For the text-containing cell, return its midpoint in [x, y] coordinate format. 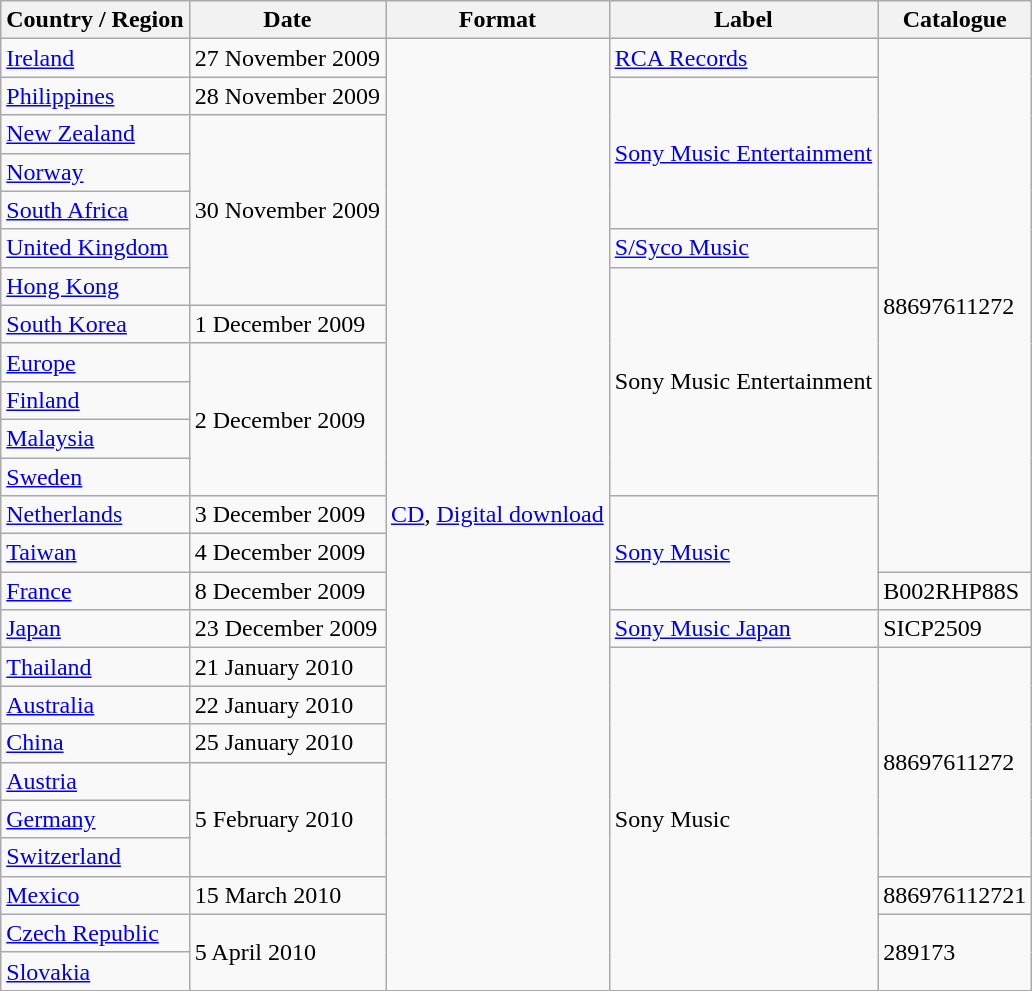
South Korea [95, 324]
Japan [95, 629]
Netherlands [95, 515]
France [95, 591]
Slovakia [95, 971]
RCA Records [743, 58]
Norway [95, 172]
Country / Region [95, 20]
South Africa [95, 210]
China [95, 743]
Mexico [95, 895]
Czech Republic [95, 933]
Philippines [95, 96]
Germany [95, 819]
15 March 2010 [287, 895]
8 December 2009 [287, 591]
23 December 2009 [287, 629]
Format [498, 20]
Hong Kong [95, 286]
25 January 2010 [287, 743]
21 January 2010 [287, 667]
289173 [955, 952]
Date [287, 20]
Finland [95, 400]
New Zealand [95, 134]
5 April 2010 [287, 952]
Thailand [95, 667]
SICP2509 [955, 629]
5 February 2010 [287, 819]
886976112721 [955, 895]
United Kingdom [95, 248]
S/Syco Music [743, 248]
Label [743, 20]
Sony Music Japan [743, 629]
Sweden [95, 477]
Europe [95, 362]
Taiwan [95, 553]
28 November 2009 [287, 96]
4 December 2009 [287, 553]
30 November 2009 [287, 210]
Ireland [95, 58]
2 December 2009 [287, 419]
B002RHP88S [955, 591]
1 December 2009 [287, 324]
22 January 2010 [287, 705]
Austria [95, 781]
Australia [95, 705]
Switzerland [95, 857]
Catalogue [955, 20]
3 December 2009 [287, 515]
27 November 2009 [287, 58]
CD, Digital download [498, 515]
Malaysia [95, 438]
